Pinpoint the cell where the given text exists, returning its [X, Y] midpoint coordinate. 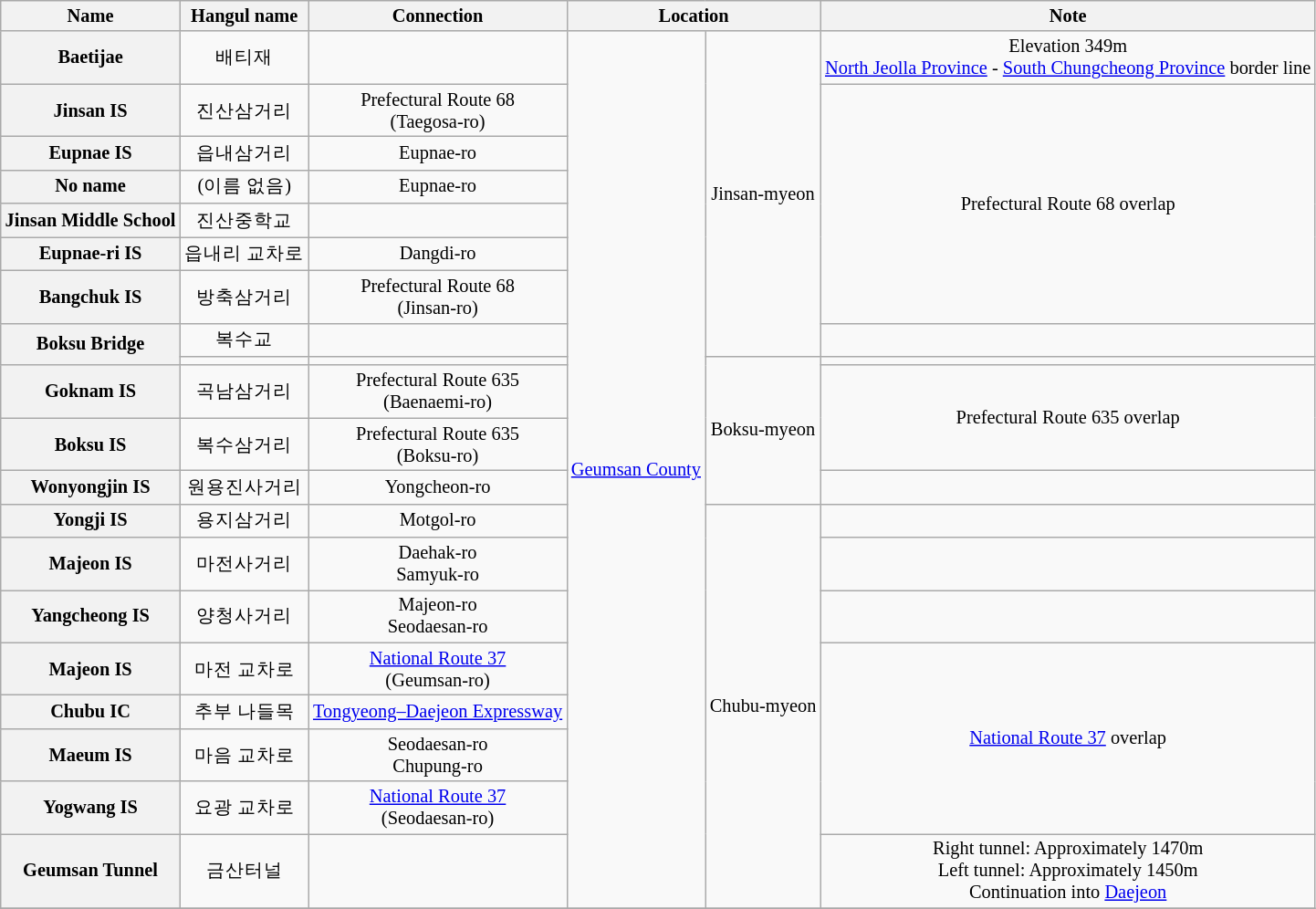
마전사거리 [245, 564]
방축삼거리 [245, 297]
Tongyeong–Daejeon Expressway [438, 712]
Maeum IS [91, 755]
Chubu-myeon [763, 706]
No name [91, 186]
금산터널 [245, 871]
Geumsan County [636, 469]
Daehak-roSamyuk-ro [438, 564]
Bangchuk IS [91, 297]
Baetijae [91, 57]
Prefectural Route 68 overlap [1068, 204]
읍내리 교차로 [245, 254]
Right tunnel: Approximately 1470mLeft tunnel: Approximately 1450mContinuation into Daejeon [1068, 871]
National Route 37 overlap [1068, 738]
National Route 37(Geumsan-ro) [438, 669]
마전 교차로 [245, 669]
Eupnae IS [91, 153]
Yogwang IS [91, 808]
Boksu Bridge [91, 344]
Prefectural Route 68(Jinsan-ro) [438, 297]
배티재 [245, 57]
복수삼거리 [245, 444]
Geumsan Tunnel [91, 871]
추부 나들목 [245, 712]
Name [91, 16]
Boksu IS [91, 444]
읍내삼거리 [245, 153]
Yongcheon-ro [438, 487]
Yangcheong IS [91, 616]
Majeon-roSeodaesan-ro [438, 616]
Eupnae-ri IS [91, 254]
원용진사거리 [245, 487]
Note [1068, 16]
진산삼거리 [245, 110]
Jinsan IS [91, 110]
Jinsan-myeon [763, 193]
Wonyongjin IS [91, 487]
Location [694, 16]
Dangdi-ro [438, 254]
용지삼거리 [245, 520]
Seodaesan-roChupung-ro [438, 755]
Yongji IS [91, 520]
Boksu-myeon [763, 430]
Motgol-ro [438, 520]
복수교 [245, 340]
Hangul name [245, 16]
마음 교차로 [245, 755]
Goknam IS [91, 392]
요광 교차로 [245, 808]
곡남삼거리 [245, 392]
Prefectural Route 635(Baenaemi-ro) [438, 392]
Connection [438, 16]
Prefectural Route 68(Taegosa-ro) [438, 110]
(이름 없음) [245, 186]
Elevation 349mNorth Jeolla Province - South Chungcheong Province border line [1068, 57]
Prefectural Route 635 overlap [1068, 418]
Prefectural Route 635(Boksu-ro) [438, 444]
진산중학교 [245, 221]
Jinsan Middle School [91, 221]
National Route 37(Seodaesan-ro) [438, 808]
Chubu IC [91, 712]
양청사거리 [245, 616]
